Capture the cell that displays the provided text and extract its [X, Y] central coordinate. 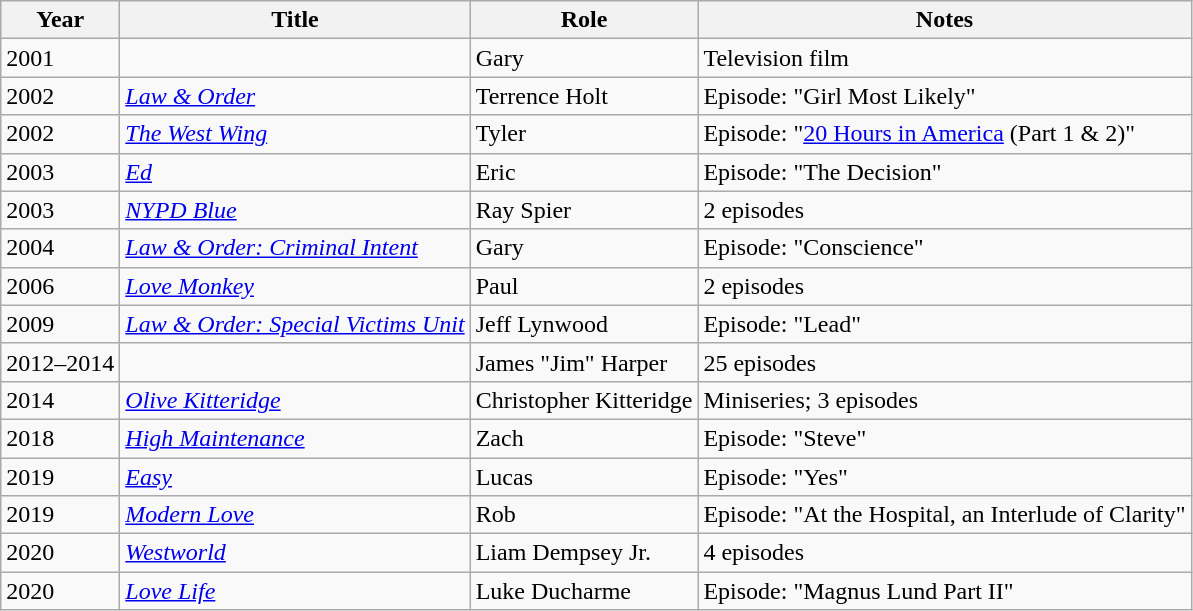
Olive Kitteridge [295, 400]
Year [60, 20]
Episode: "Conscience" [944, 248]
Lucas [584, 477]
Episode: "The Decision" [944, 172]
Ray Spier [584, 210]
2012–2014 [60, 362]
Westworld [295, 553]
Love Life [295, 591]
Television film [944, 58]
Zach [584, 438]
Episode: "Magnus Lund Part II" [944, 591]
2004 [60, 248]
High Maintenance [295, 438]
Episode: "20 Hours in America (Part 1 & 2)" [944, 134]
2018 [60, 438]
The West Wing [295, 134]
Episode: "Lead" [944, 324]
Luke Ducharme [584, 591]
2009 [60, 324]
Miniseries; 3 episodes [944, 400]
Modern Love [295, 515]
NYPD Blue [295, 210]
Episode: "Girl Most Likely" [944, 96]
Episode: "Steve" [944, 438]
Jeff Lynwood [584, 324]
Title [295, 20]
2006 [60, 286]
Law & Order: Special Victims Unit [295, 324]
Rob [584, 515]
Ed [295, 172]
2001 [60, 58]
2014 [60, 400]
Eric [584, 172]
Liam Dempsey Jr. [584, 553]
James "Jim" Harper [584, 362]
Christopher Kitteridge [584, 400]
Paul [584, 286]
Episode: "At the Hospital, an Interlude of Clarity" [944, 515]
Tyler [584, 134]
4 episodes [944, 553]
Easy [295, 477]
Episode: "Yes" [944, 477]
Terrence Holt [584, 96]
Notes [944, 20]
Law & Order: Criminal Intent [295, 248]
Law & Order [295, 96]
Role [584, 20]
25 episodes [944, 362]
Love Monkey [295, 286]
